From the cell containing the given text, extract its center point as [X, Y] coordinate. 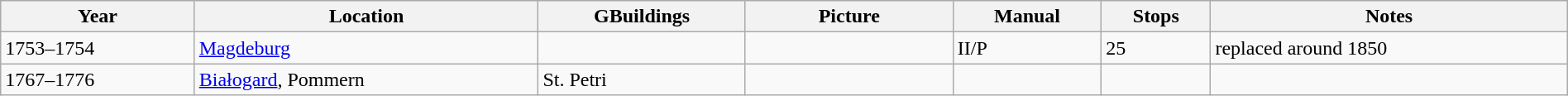
Picture [849, 17]
Location [366, 17]
Notes [1389, 17]
1753–1754 [98, 48]
Stops [1156, 17]
Year [98, 17]
Manual [1027, 17]
II/P [1027, 48]
Magdeburg [366, 48]
GBuildings [642, 17]
St. Petri [642, 79]
1767–1776 [98, 79]
Białogard, Pommern [366, 79]
25 [1156, 48]
replaced around 1850 [1389, 48]
